Scan for the cell matching the given text and deliver its [x, y] coordinate at center. 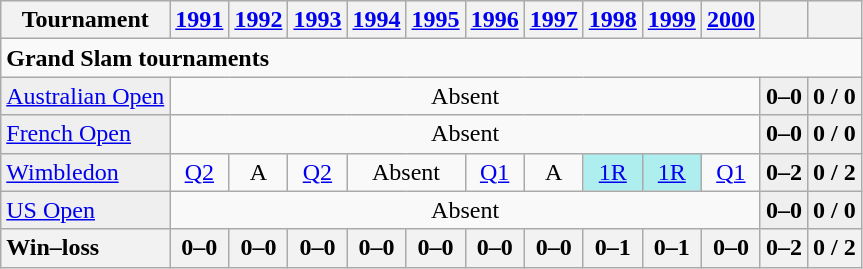
1998 [612, 20]
1999 [672, 20]
Grand Slam tournaments [431, 58]
1996 [494, 20]
French Open [86, 134]
Win–loss [86, 248]
Tournament [86, 20]
US Open [86, 210]
1995 [436, 20]
Australian Open [86, 96]
1992 [258, 20]
Wimbledon [86, 172]
2000 [730, 20]
1993 [318, 20]
1991 [200, 20]
1994 [376, 20]
1997 [554, 20]
